Extract the (X, Y) coordinate from the center of the cell holding the provided text.  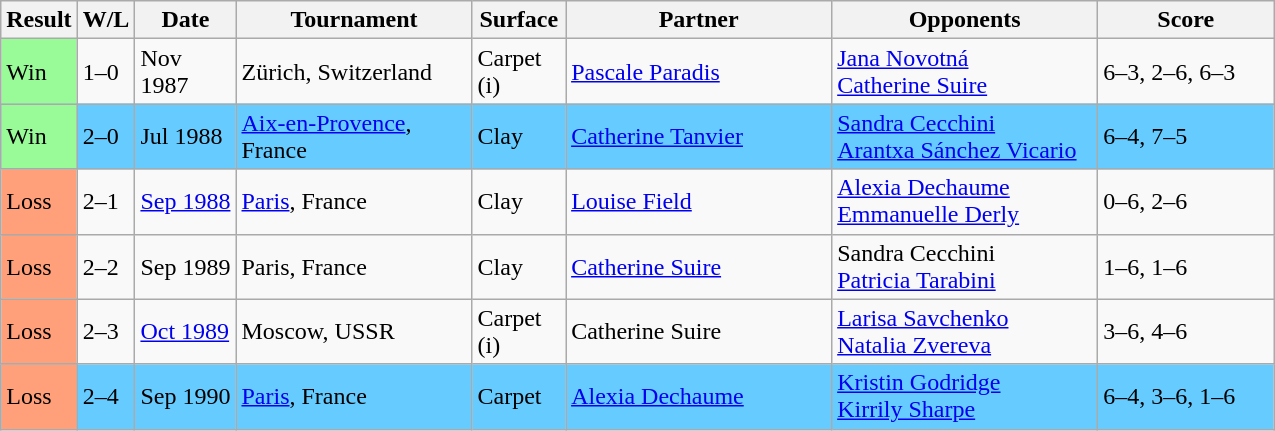
2–2 (106, 266)
2–3 (106, 332)
Nov 1987 (186, 72)
Oct 1989 (186, 332)
6–4, 3–6, 1–6 (1186, 396)
6–4, 7–5 (1186, 136)
Jul 1988 (186, 136)
6–3, 2–6, 6–3 (1186, 72)
Date (186, 20)
Kristin Godridge Kirrily Sharpe (965, 396)
0–6, 2–6 (1186, 202)
Score (1186, 20)
Result (39, 20)
Opponents (965, 20)
2–1 (106, 202)
Sep 1989 (186, 266)
1–6, 1–6 (1186, 266)
Alexia Dechaume Emmanuelle Derly (965, 202)
2–4 (106, 396)
Partner (699, 20)
Sep 1990 (186, 396)
Larisa Savchenko Natalia Zvereva (965, 332)
Surface (519, 20)
Moscow, USSR (354, 332)
1–0 (106, 72)
Pascale Paradis (699, 72)
Carpet (519, 396)
Louise Field (699, 202)
Zürich, Switzerland (354, 72)
Sandra Cecchini Patricia Tarabini (965, 266)
W/L (106, 20)
Sep 1988 (186, 202)
Alexia Dechaume (699, 396)
Sandra Cecchini Arantxa Sánchez Vicario (965, 136)
Catherine Tanvier (699, 136)
Tournament (354, 20)
2–0 (106, 136)
Aix-en-Provence, France (354, 136)
3–6, 4–6 (1186, 332)
Jana Novotná Catherine Suire (965, 72)
